Scan for the cell matching the given text and deliver its [X, Y] coordinate at center. 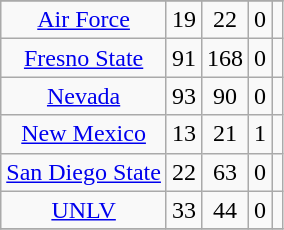
UNLV [84, 210]
Fresno State [84, 58]
63 [226, 172]
21 [226, 134]
1 [260, 134]
33 [184, 210]
90 [226, 96]
San Diego State [84, 172]
19 [184, 20]
93 [184, 96]
168 [226, 58]
13 [184, 134]
44 [226, 210]
New Mexico [84, 134]
91 [184, 58]
Nevada [84, 96]
Air Force [84, 20]
